Return [X, Y] of the center of cell containing provided text 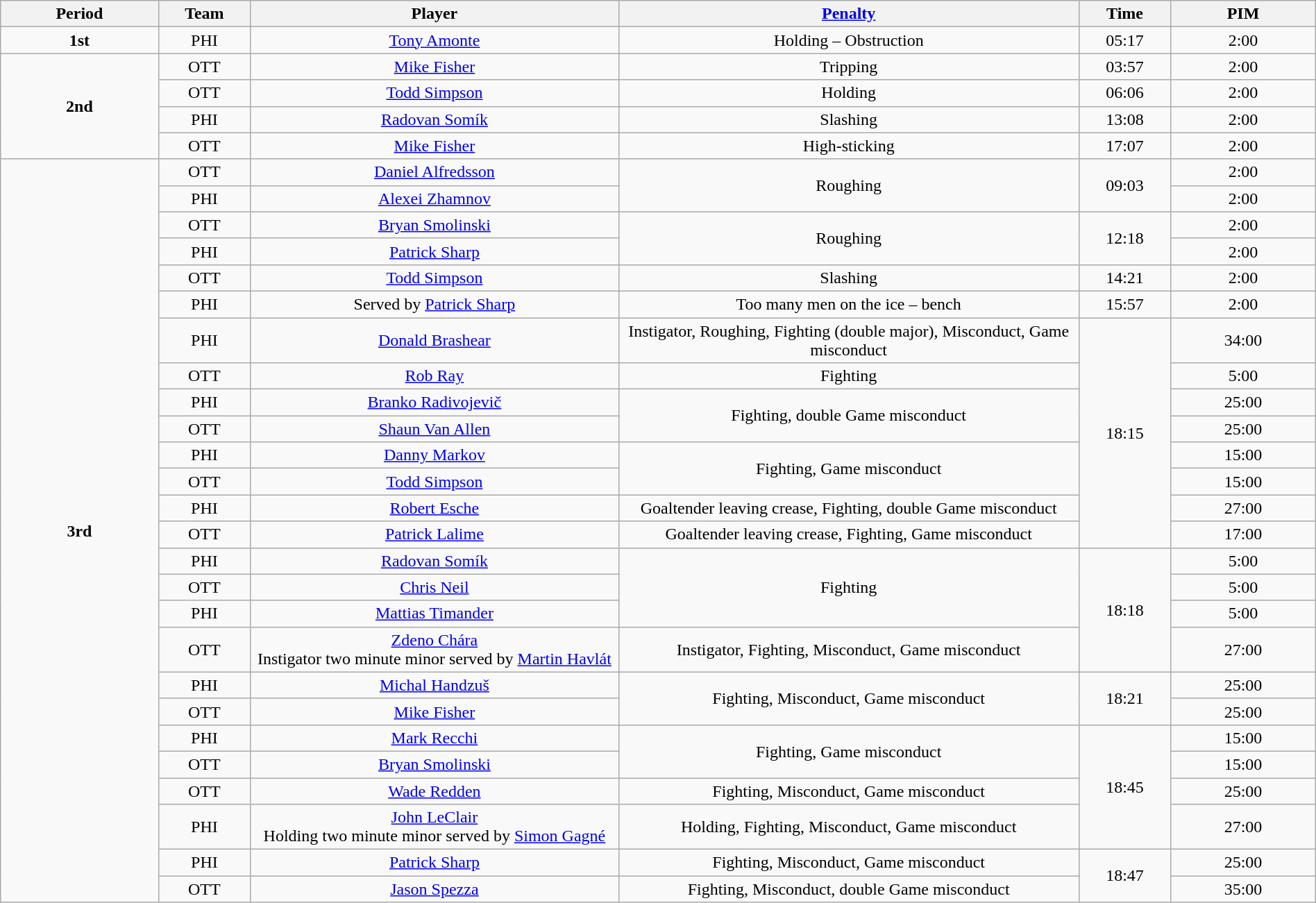
Jason Spezza [435, 889]
Holding [848, 93]
Donald Brashear [435, 340]
Holding, Fighting, Misconduct, Game misconduct [848, 827]
Zdeno CháraInstigator two minute minor served by Martin Havlát [435, 650]
Fighting, double Game misconduct [848, 416]
Robert Esche [435, 508]
2nd [79, 106]
Mark Recchi [435, 738]
Period [79, 14]
03:57 [1124, 67]
Served by Patrick Sharp [435, 304]
Instigator, Fighting, Misconduct, Game misconduct [848, 650]
Michal Handzuš [435, 685]
13:08 [1124, 119]
18:45 [1124, 787]
Fighting, Misconduct, double Game misconduct [848, 889]
PIM [1243, 14]
18:15 [1124, 433]
Rob Ray [435, 376]
05:17 [1124, 40]
Daniel Alfredsson [435, 172]
18:18 [1124, 609]
12:18 [1124, 238]
34:00 [1243, 340]
Goaltender leaving crease, Fighting, Game misconduct [848, 534]
Team [204, 14]
High-sticking [848, 146]
Alexei Zhamnov [435, 199]
Holding – Obstruction [848, 40]
18:47 [1124, 876]
17:07 [1124, 146]
1st [79, 40]
35:00 [1243, 889]
09:03 [1124, 185]
Penalty [848, 14]
18:21 [1124, 698]
Chris Neil [435, 587]
Branko Radivojevič [435, 403]
14:21 [1124, 278]
Too many men on the ice – bench [848, 304]
Tony Amonte [435, 40]
Shaun Van Allen [435, 429]
Goaltender leaving crease, Fighting, double Game misconduct [848, 508]
Mattias Timander [435, 614]
Instigator, Roughing, Fighting (double major), Misconduct, Game misconduct [848, 340]
15:57 [1124, 304]
Wade Redden [435, 791]
Patrick Lalime [435, 534]
3rd [79, 530]
17:00 [1243, 534]
Tripping [848, 67]
Player [435, 14]
John LeClairHolding two minute minor served by Simon Gagné [435, 827]
06:06 [1124, 93]
Time [1124, 14]
Danny Markov [435, 455]
